Return (x, y) of the center of cell containing provided text 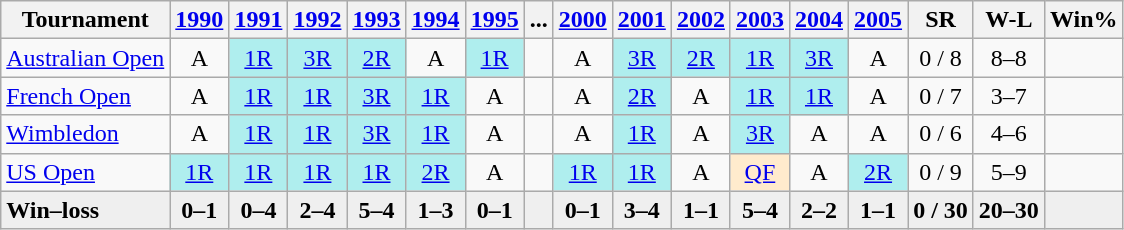
1992 (318, 20)
W-L (1008, 20)
2005 (878, 20)
SR (941, 20)
1990 (200, 20)
French Open (86, 96)
1–3 (436, 210)
0 / 30 (941, 210)
2002 (700, 20)
Win% (1084, 20)
5–9 (1008, 172)
2–2 (818, 210)
1995 (494, 20)
Wimbledon (86, 134)
2000 (582, 20)
2–4 (318, 210)
4–6 (1008, 134)
US Open (86, 172)
QF (760, 172)
... (538, 20)
0 / 9 (941, 172)
1994 (436, 20)
0 / 7 (941, 96)
0 / 8 (941, 58)
3–4 (642, 210)
20–30 (1008, 210)
0–4 (258, 210)
2004 (818, 20)
1991 (258, 20)
0 / 6 (941, 134)
Tournament (86, 20)
1993 (376, 20)
3–7 (1008, 96)
2003 (760, 20)
8–8 (1008, 58)
Win–loss (86, 210)
Australian Open (86, 58)
2001 (642, 20)
